Search for the cell housing the specified text and yield its [X, Y] center coordinate. 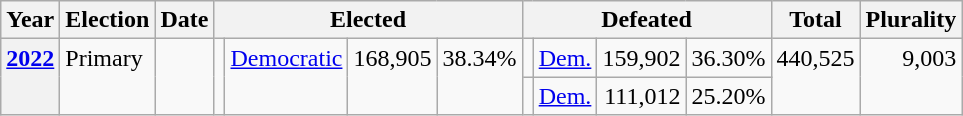
Date [184, 20]
25.20% [728, 96]
Year [30, 20]
Election [108, 20]
Democratic [286, 77]
Plurality [911, 20]
Primary [108, 77]
Total [816, 20]
159,902 [642, 58]
111,012 [642, 96]
9,003 [911, 77]
Defeated [646, 20]
Elected [368, 20]
38.34% [480, 77]
2022 [30, 77]
168,905 [392, 77]
36.30% [728, 58]
440,525 [816, 77]
